Provide the (x, y) coordinate of the cell's center where the given text is located.  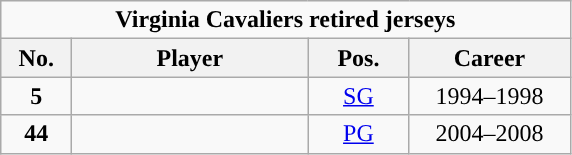
2004–2008 (490, 134)
1994–1998 (490, 96)
Player (190, 58)
Career (490, 58)
Pos. (358, 58)
Virginia Cavaliers retired jerseys (286, 20)
5 (36, 96)
PG (358, 134)
SG (358, 96)
No. (36, 58)
44 (36, 134)
